Extract the [x, y] coordinate from the center of the cell holding the provided text.  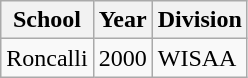
Year [122, 20]
Roncalli [47, 58]
2000 [122, 58]
Division [200, 20]
WISAA [200, 58]
School [47, 20]
